Extract the (x, y) coordinate from the center of the cell holding the provided text.  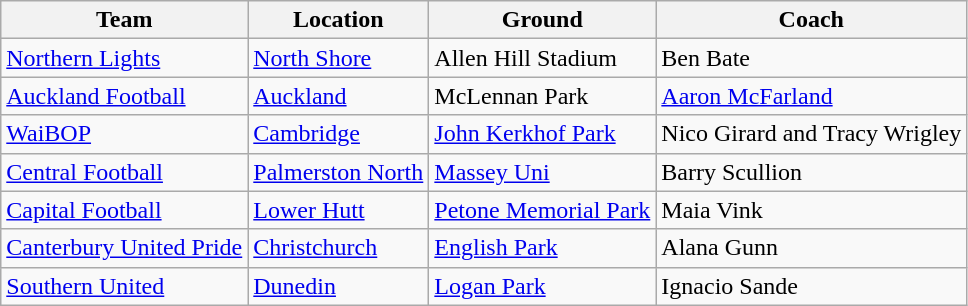
Central Football (124, 172)
Ignacio Sande (812, 286)
Coach (812, 20)
Nico Girard and Tracy Wrigley (812, 134)
Palmerston North (338, 172)
Auckland Football (124, 96)
John Kerkhof Park (542, 134)
North Shore (338, 58)
Alana Gunn (812, 248)
Aaron McFarland (812, 96)
Ground (542, 20)
WaiBOP (124, 134)
Ben Bate (812, 58)
Northern Lights (124, 58)
Southern United (124, 286)
Massey Uni (542, 172)
Team (124, 20)
Lower Hutt (338, 210)
Canterbury United Pride (124, 248)
Cambridge (338, 134)
Petone Memorial Park (542, 210)
Christchurch (338, 248)
Maia Vink (812, 210)
Logan Park (542, 286)
Auckland (338, 96)
Location (338, 20)
Dunedin (338, 286)
Barry Scullion (812, 172)
McLennan Park (542, 96)
Allen Hill Stadium (542, 58)
Capital Football (124, 210)
English Park (542, 248)
